Output the [X, Y] coordinate of the center of the cell containing the given text.  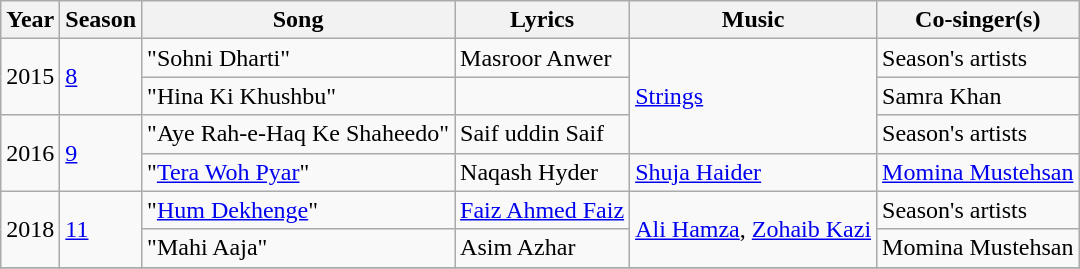
Samra Khan [978, 96]
Shuja Haider [754, 172]
2016 [30, 153]
"Tera Woh Pyar" [298, 172]
Strings [754, 96]
"Aye Rah-e-Haq Ke Shaheedo" [298, 134]
"Mahi Aaja" [298, 248]
Masroor Anwer [542, 58]
2018 [30, 229]
Saif uddin Saif [542, 134]
Music [754, 20]
Faiz Ahmed Faiz [542, 210]
Season [101, 20]
"Hina Ki Khushbu" [298, 96]
9 [101, 153]
Naqash Hyder [542, 172]
Ali Hamza, Zohaib Kazi [754, 229]
Lyrics [542, 20]
Year [30, 20]
Song [298, 20]
8 [101, 77]
11 [101, 229]
Asim Azhar [542, 248]
"Hum Dekhenge" [298, 210]
Co-singer(s) [978, 20]
"Sohni Dharti" [298, 58]
2015 [30, 77]
